Return the [X, Y] coordinate for the center point of the cell that contains the specified text.  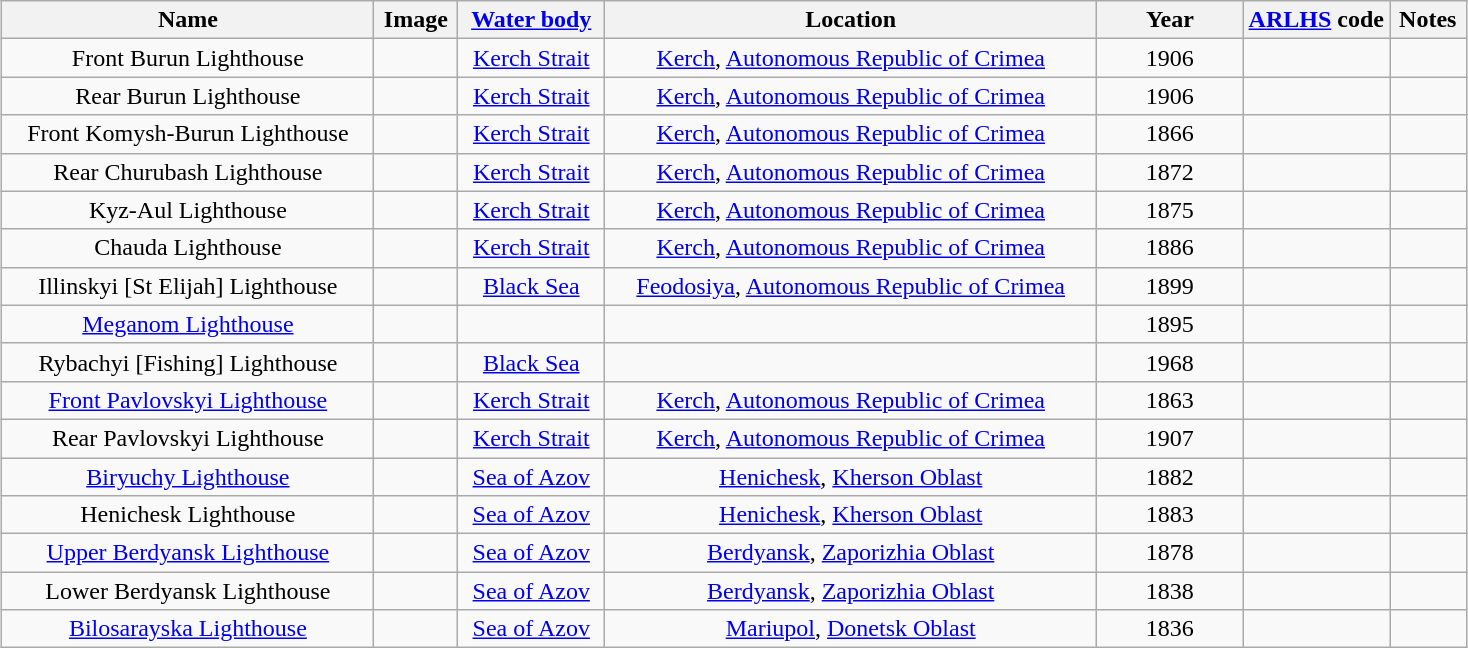
Bilosarayska Lighthouse [188, 629]
Biryuchy Lighthouse [188, 477]
1836 [1170, 629]
Mariupol, Donetsk Oblast [851, 629]
Front Komysh-Burun Lighthouse [188, 134]
Lower Berdyansk Lighthouse [188, 591]
Feodosiya, Autonomous Republic of Crimea [851, 286]
Meganom Lighthouse [188, 324]
Name [188, 20]
Year [1170, 20]
Illinskyi [St Elijah] Lighthouse [188, 286]
1968 [1170, 362]
1878 [1170, 553]
1866 [1170, 134]
Rear Churubash Lighthouse [188, 172]
Front Pavlovskyi Lighthouse [188, 400]
1838 [1170, 591]
Water body [532, 20]
Kyz-Aul Lighthouse [188, 210]
Chauda Lighthouse [188, 248]
Rear Pavlovskyi Lighthouse [188, 438]
Notes [1428, 20]
Upper Berdyansk Lighthouse [188, 553]
1875 [1170, 210]
1863 [1170, 400]
Location [851, 20]
1882 [1170, 477]
1883 [1170, 515]
1899 [1170, 286]
1895 [1170, 324]
Henichesk Lighthouse [188, 515]
ARLHS code [1316, 20]
Front Burun Lighthouse [188, 58]
Rear Burun Lighthouse [188, 96]
Image [416, 20]
1872 [1170, 172]
1886 [1170, 248]
Rybachyi [Fishing] Lighthouse [188, 362]
1907 [1170, 438]
